For the text-containing cell, return its midpoint in [X, Y] coordinate format. 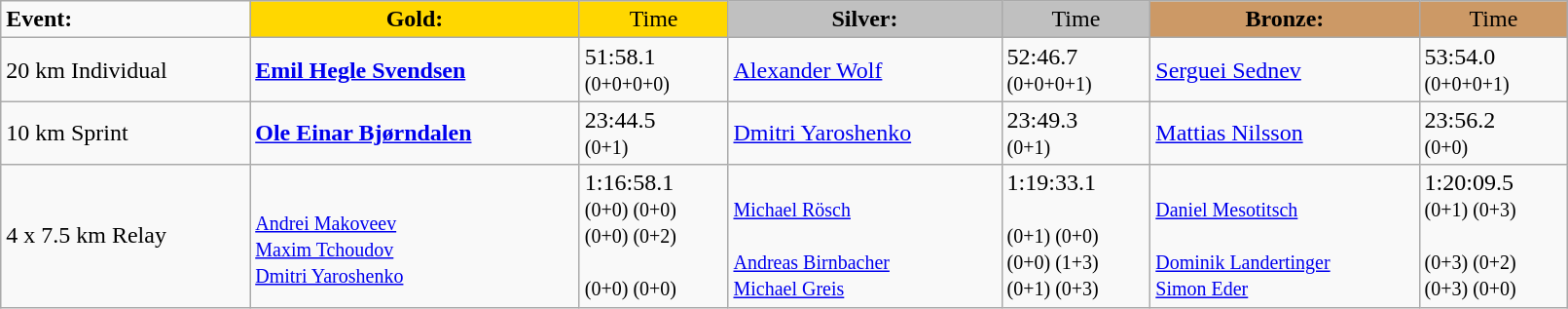
Mattias Nilsson [1285, 133]
Serguei Sednev [1285, 70]
23:44.5(0+1) [654, 133]
51:58.1(0+0+0+0) [654, 70]
10 km Sprint [126, 133]
Ole Einar Bjørndalen [415, 133]
Emil Hegle Svendsen [415, 70]
Event: [126, 19]
Silver: [864, 19]
Gold: [415, 19]
Dmitri Yaroshenko [864, 133]
53:54.0(0+0+0+1) [1493, 70]
52:46.7(0+0+0+1) [1076, 70]
Daniel MesotitschDominik LandertingerSimon Eder [1285, 236]
Michael RöschAndreas BirnbacherMichael Greis [864, 236]
1:20:09.5(0+1) (0+3)(0+3) (0+2)(0+3) (0+0) [1493, 236]
23:56.2(0+0) [1493, 133]
Bronze: [1285, 19]
Andrei MakoveevMaxim TchoudovDmitri Yaroshenko [415, 236]
20 km Individual [126, 70]
1:19:33.1(0+1) (0+0)(0+0) (1+3)(0+1) (0+3) [1076, 236]
4 x 7.5 km Relay [126, 236]
1:16:58.1(0+0) (0+0)(0+0) (0+2)(0+0) (0+0) [654, 236]
23:49.3(0+1) [1076, 133]
Alexander Wolf [864, 70]
